Provide the [x, y] coordinate of the cell's center where the given text is located.  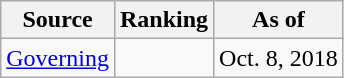
Oct. 8, 2018 [279, 58]
Source [58, 20]
Governing [58, 58]
Ranking [164, 20]
As of [279, 20]
